Pinpoint the cell where the given text exists, returning its [x, y] midpoint coordinate. 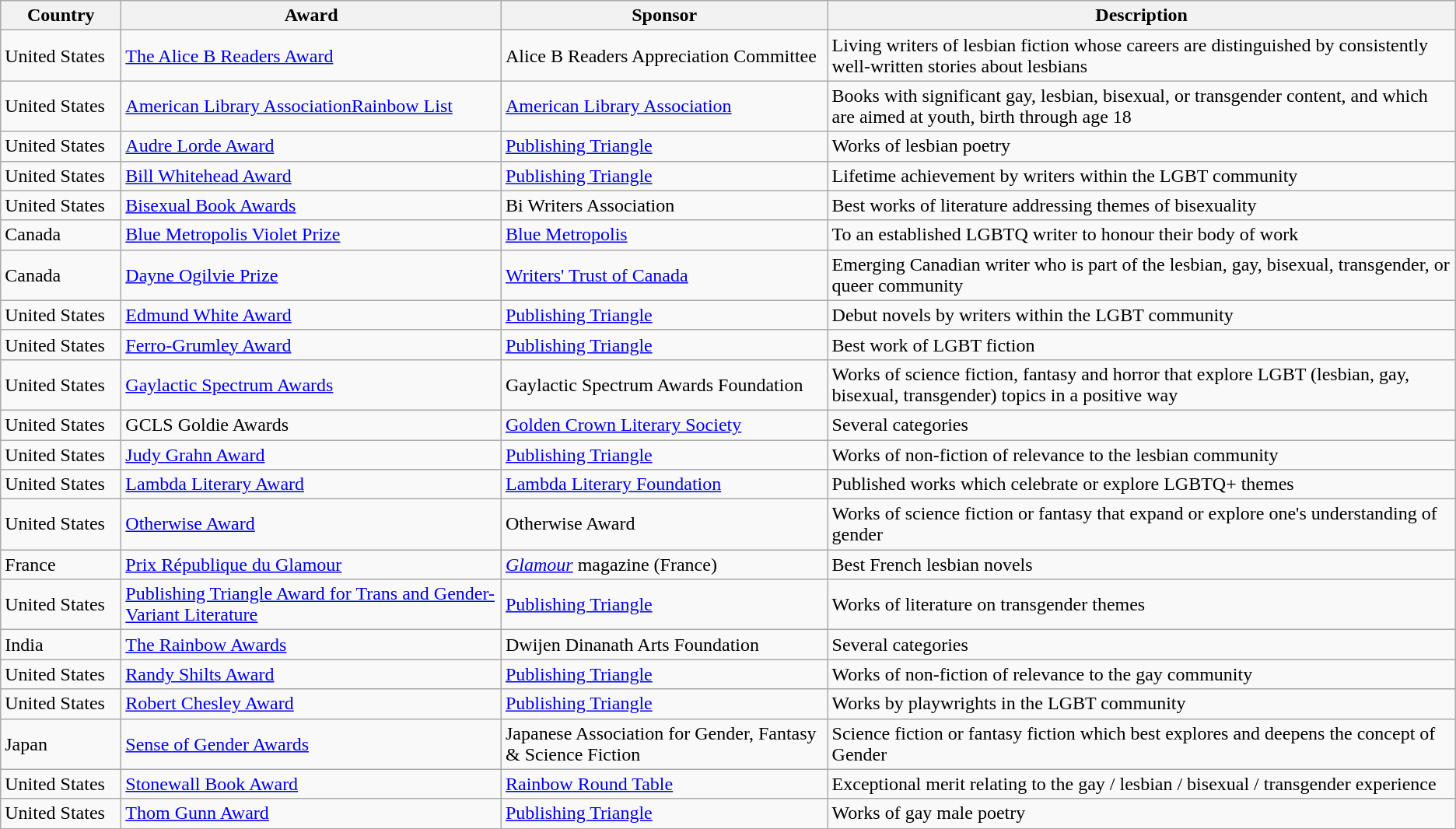
The Alice B Readers Award [311, 56]
Sense of Gender Awards [311, 743]
Works of literature on transgender themes [1142, 605]
Description [1142, 16]
Golden Crown Literary Society [664, 425]
Japanese Association for Gender, Fantasy & Science Fiction [664, 743]
Sponsor [664, 16]
Thom Gunn Award [311, 813]
Ferro-Grumley Award [311, 345]
Lambda Literary Award [311, 484]
Works of gay male poetry [1142, 813]
Works of science fiction, fantasy and horror that explore LGBT (lesbian, gay, bisexual, transgender) topics in a positive way [1142, 384]
Science fiction or fantasy fiction which best explores and deepens the concept of Gender [1142, 743]
American Library AssociationRainbow List [311, 106]
Emerging Canadian writer who is part of the lesbian, gay, bisexual, transgender, or queer community [1142, 275]
Exceptional merit relating to the gay / lesbian / bisexual / transgender experience [1142, 784]
Audre Lorde Award [311, 146]
Blue Metropolis [664, 235]
Best works of literature addressing themes of bisexuality [1142, 205]
Robert Chesley Award [311, 704]
Writers' Trust of Canada [664, 275]
India [61, 645]
Works of science fiction or fantasy that expand or explore one's understanding of gender [1142, 524]
Glamour magazine (France) [664, 565]
Rainbow Round Table [664, 784]
Bill Whitehead Award [311, 176]
Country [61, 16]
Lambda Literary Foundation [664, 484]
Alice B Readers Appreciation Committee [664, 56]
Judy Grahn Award [311, 455]
Bi Writers Association [664, 205]
Blue Metropolis Violet Prize [311, 235]
Best French lesbian novels [1142, 565]
Japan [61, 743]
American Library Association [664, 106]
Works of lesbian poetry [1142, 146]
Stonewall Book Award [311, 784]
Bisexual Book Awards [311, 205]
Works of non-fiction of relevance to the lesbian community [1142, 455]
GCLS Goldie Awards [311, 425]
Dayne Ogilvie Prize [311, 275]
Works by playwrights in the LGBT community [1142, 704]
France [61, 565]
Works of non-fiction of relevance to the gay community [1142, 674]
Living writers of lesbian fiction whose careers are distinguished by consistently well-written stories about lesbians [1142, 56]
Best work of LGBT fiction [1142, 345]
Edmund White Award [311, 315]
Dwijen Dinanath Arts Foundation [664, 645]
Published works which celebrate or explore LGBTQ+ themes [1142, 484]
Prix République du Glamour [311, 565]
Award [311, 16]
Lifetime achievement by writers within the LGBT community [1142, 176]
Randy Shilts Award [311, 674]
Gaylactic Spectrum Awards Foundation [664, 384]
Gaylactic Spectrum Awards [311, 384]
Debut novels by writers within the LGBT community [1142, 315]
The Rainbow Awards [311, 645]
Publishing Triangle Award for Trans and Gender-Variant Literature [311, 605]
To an established LGBTQ writer to honour their body of work [1142, 235]
Books with significant gay, lesbian, bisexual, or transgender content, and which are aimed at youth, birth through age 18 [1142, 106]
